Identify which cell holds the provided text, then report its (X, Y) central coordinate. 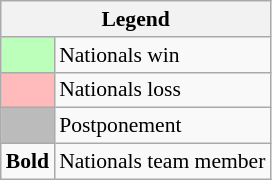
Legend (136, 19)
Postponement (162, 126)
Nationals team member (162, 162)
Nationals loss (162, 90)
Bold (28, 162)
Nationals win (162, 55)
